Output the (X, Y) coordinate of the center of the cell containing the given text.  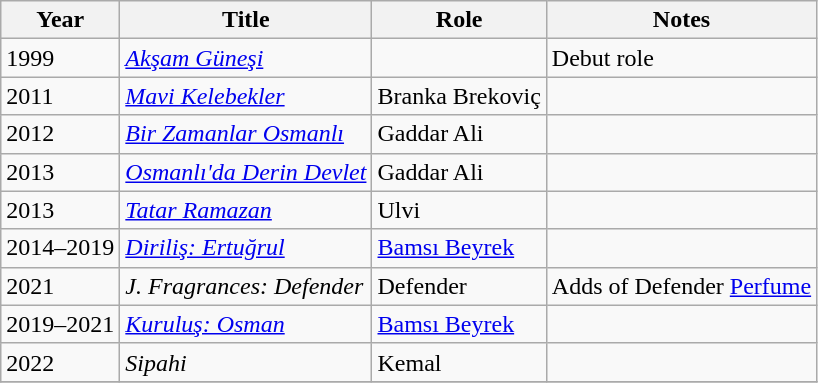
J. Fragrances: Defender (246, 286)
2021 (60, 286)
2011 (60, 96)
Bir Zamanlar Osmanlı (246, 134)
Akşam Güneşi (246, 58)
2012 (60, 134)
Notes (681, 20)
2014–2019 (60, 248)
Mavi Kelebekler (246, 96)
Kuruluş: Osman (246, 324)
Ulvi (459, 210)
2019–2021 (60, 324)
Diriliş: Ertuğrul (246, 248)
Role (459, 20)
Osmanlı'da Derin Devlet (246, 172)
Title (246, 20)
2022 (60, 362)
Sipahi (246, 362)
Defender (459, 286)
Tatar Ramazan (246, 210)
Kemal (459, 362)
Debut role (681, 58)
Branka Brekoviç (459, 96)
Adds of Defender Perfume (681, 286)
Year (60, 20)
1999 (60, 58)
